Detect which cell encompasses the target text, then output its (X, Y) center coordinate. 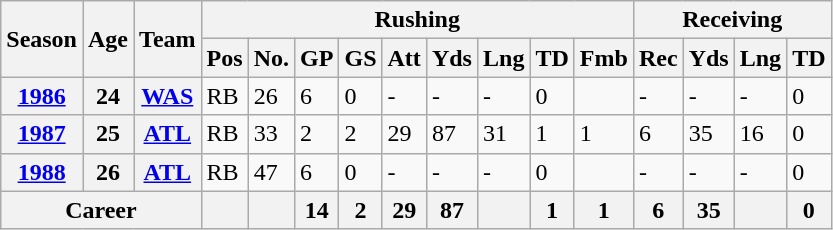
1988 (42, 172)
Team (168, 39)
Rushing (417, 20)
Fmb (604, 58)
25 (108, 134)
Receiving (732, 20)
WAS (168, 96)
GP (317, 58)
1987 (42, 134)
Att (404, 58)
47 (271, 172)
33 (271, 134)
16 (760, 134)
Career (101, 210)
1986 (42, 96)
Rec (658, 58)
GS (360, 58)
Age (108, 39)
31 (503, 134)
Season (42, 39)
24 (108, 96)
Pos (224, 58)
14 (317, 210)
No. (271, 58)
